From the cell containing the given text, extract its center point as [X, Y] coordinate. 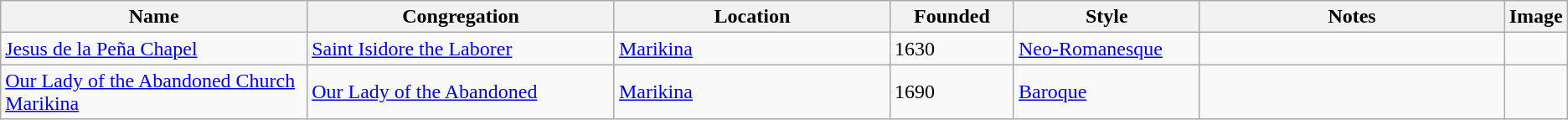
Image [1536, 17]
Our Lady of the Abandoned Church Marikina [154, 92]
1630 [952, 49]
Our Lady of the Abandoned [461, 92]
Style [1106, 17]
1690 [952, 92]
Saint Isidore the Laborer [461, 49]
Name [154, 17]
Neo-Romanesque [1106, 49]
Founded [952, 17]
Notes [1352, 17]
Location [752, 17]
Baroque [1106, 92]
Jesus de la Peña Chapel [154, 49]
Congregation [461, 17]
